Pinpoint the cell where the given text exists, returning its [X, Y] midpoint coordinate. 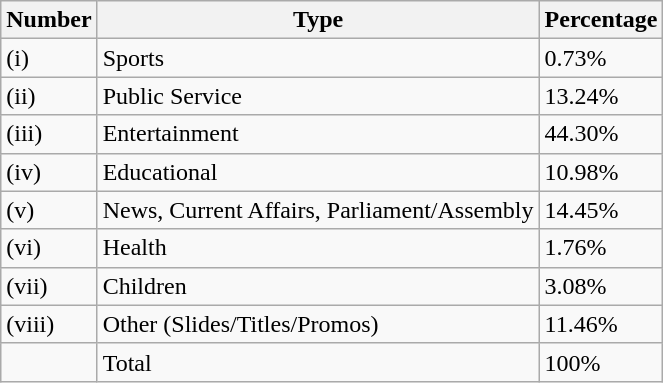
44.30% [601, 134]
11.46% [601, 324]
(viii) [49, 324]
(iv) [49, 172]
Percentage [601, 20]
(iii) [49, 134]
10.98% [601, 172]
News, Current Affairs, Parliament/Assembly [318, 210]
Number [49, 20]
0.73% [601, 58]
Total [318, 362]
1.76% [601, 248]
Health [318, 248]
Sports [318, 58]
Educational [318, 172]
100% [601, 362]
(ii) [49, 96]
Children [318, 286]
14.45% [601, 210]
3.08% [601, 286]
Other (Slides/Titles/Promos) [318, 324]
(vii) [49, 286]
(vi) [49, 248]
Public Service [318, 96]
13.24% [601, 96]
(i) [49, 58]
Type [318, 20]
(v) [49, 210]
Entertainment [318, 134]
